Provide the (x, y) coordinate of the cell's center where the given text is located.  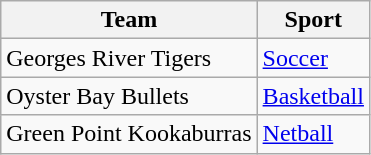
Team (129, 20)
Basketball (313, 96)
Soccer (313, 58)
Green Point Kookaburras (129, 134)
Georges River Tigers (129, 58)
Sport (313, 20)
Netball (313, 134)
Oyster Bay Bullets (129, 96)
